Capture the cell that displays the provided text and extract its [x, y] central coordinate. 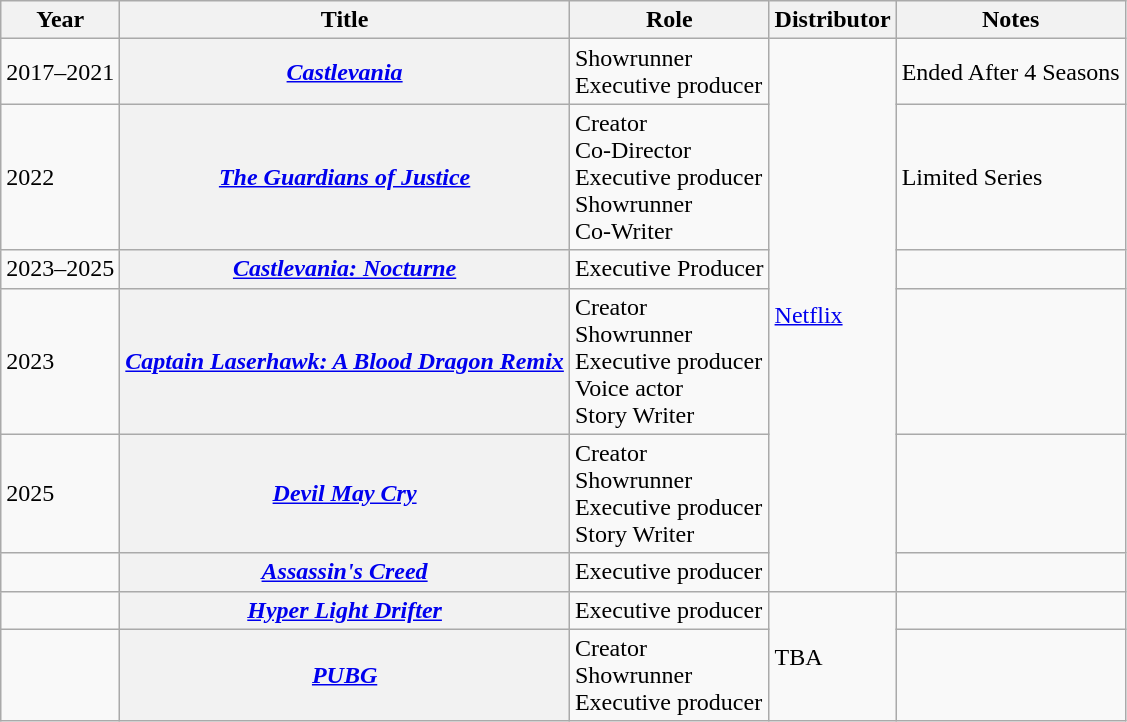
Ended After 4 Seasons [1010, 72]
Hyper Light Drifter [345, 610]
Limited Series [1010, 177]
Distributor [832, 20]
TBA [832, 656]
Notes [1010, 20]
Role [669, 20]
PUBG [345, 675]
Executive Producer [669, 269]
2022 [60, 177]
Assassin's Creed [345, 572]
Castlevania [345, 72]
Castlevania: Nocturne [345, 269]
CreatorCo-DirectorExecutive producerShowrunnerCo-Writer [669, 177]
Devil May Cry [345, 494]
CreatorShowrunnerExecutive producer [669, 675]
Captain Laserhawk: A Blood Dragon Remix [345, 361]
2023–2025 [60, 269]
2025 [60, 494]
The Guardians of Justice [345, 177]
2017–2021 [60, 72]
CreatorShowrunnerExecutive producerStory Writer [669, 494]
ShowrunnerExecutive producer [669, 72]
Netflix [832, 315]
Year [60, 20]
2023 [60, 361]
Title [345, 20]
CreatorShowrunnerExecutive producerVoice actorStory Writer [669, 361]
